Locate the cell with the specified text and output its (X, Y) center coordinate. 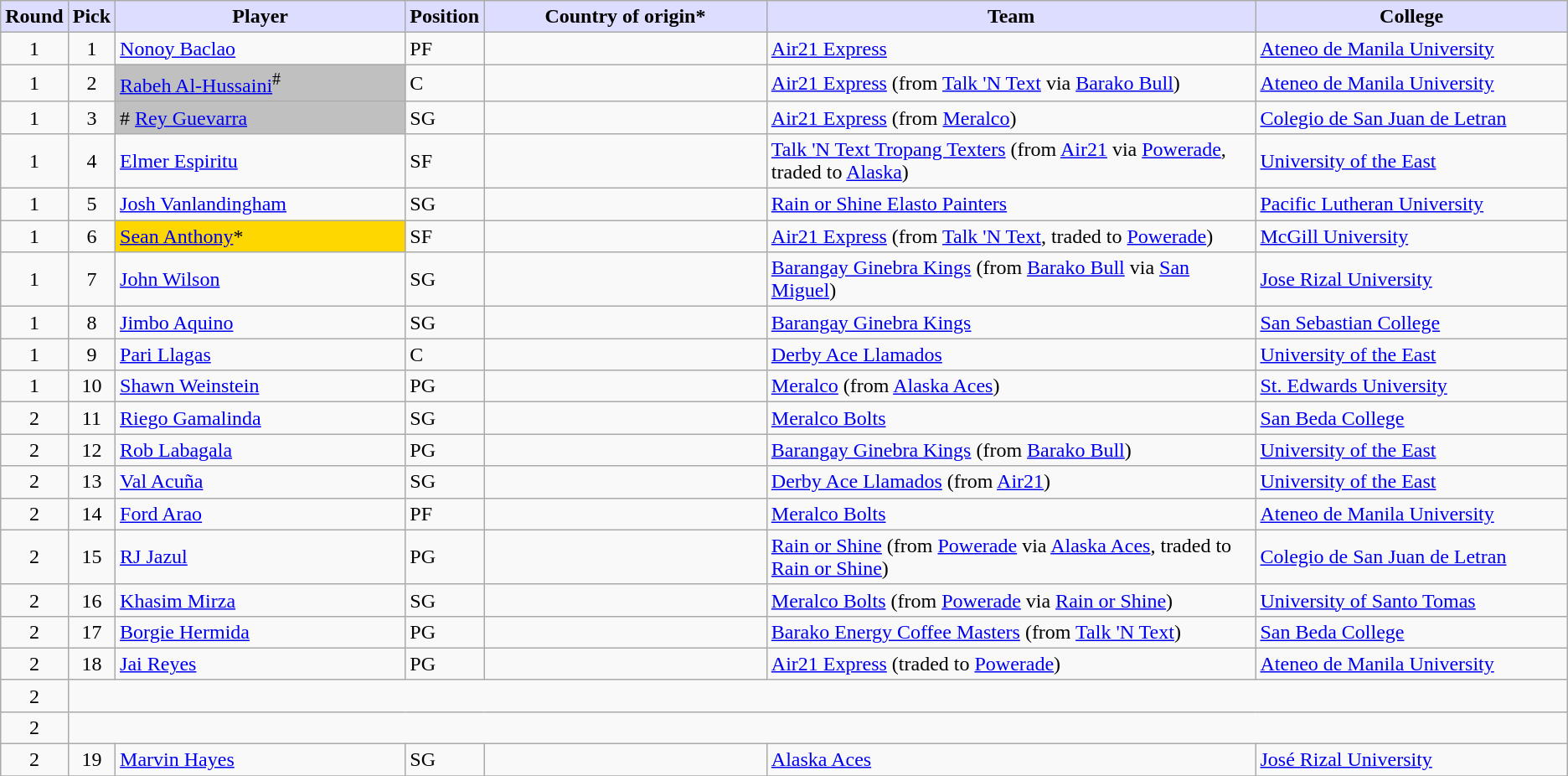
Round (34, 17)
College (1411, 17)
Position (445, 17)
Player (260, 17)
Khasim Mirza (260, 600)
Borgie Hermida (260, 632)
19 (91, 760)
17 (91, 632)
Nonoy Baclao (260, 49)
9 (91, 354)
10 (91, 386)
Sean Anthony* (260, 236)
Talk 'N Text Tropang Texters (from Air21 via Powerade, traded to Alaska) (1011, 161)
McGill University (1411, 236)
Air21 Express (from Talk 'N Text via Barako Bull) (1011, 84)
13 (91, 482)
Pacific Lutheran University (1411, 204)
Val Acuña (260, 482)
Pari Llagas (260, 354)
Meralco Bolts (from Powerade via Rain or Shine) (1011, 600)
Jimbo Aquino (260, 323)
Air21 Express (from Meralco) (1011, 117)
Pick (91, 17)
Rain or Shine Elasto Painters (1011, 204)
San Sebastian College (1411, 323)
Ford Arao (260, 514)
Team (1011, 17)
John Wilson (260, 280)
Meralco (from Alaska Aces) (1011, 386)
Riego Gamalinda (260, 418)
Rabeh Al-Hussaini# (260, 84)
Air21 Express (1011, 49)
Marvin Hayes (260, 760)
Barangay Ginebra Kings (from Barako Bull via San Miguel) (1011, 280)
11 (91, 418)
Rob Labagala (260, 450)
José Rizal University (1411, 760)
Jai Reyes (260, 664)
6 (91, 236)
Barako Energy Coffee Masters (from Talk 'N Text) (1011, 632)
Jose Rizal University (1411, 280)
St. Edwards University (1411, 386)
Air21 Express (traded to Powerade) (1011, 664)
16 (91, 600)
18 (91, 664)
Barangay Ginebra Kings (from Barako Bull) (1011, 450)
Air21 Express (from Talk 'N Text, traded to Powerade) (1011, 236)
Rain or Shine (from Powerade via Alaska Aces, traded to Rain or Shine) (1011, 556)
15 (91, 556)
University of Santo Tomas (1411, 600)
4 (91, 161)
# Rey Guevarra (260, 117)
5 (91, 204)
Alaska Aces (1011, 760)
Derby Ace Llamados (from Air21) (1011, 482)
Shawn Weinstein (260, 386)
RJ Jazul (260, 556)
7 (91, 280)
Derby Ace Llamados (1011, 354)
8 (91, 323)
Josh Vanlandingham (260, 204)
Country of origin* (626, 17)
12 (91, 450)
14 (91, 514)
3 (91, 117)
Barangay Ginebra Kings (1011, 323)
Elmer Espiritu (260, 161)
